Capture the cell that displays the provided text and extract its [X, Y] central coordinate. 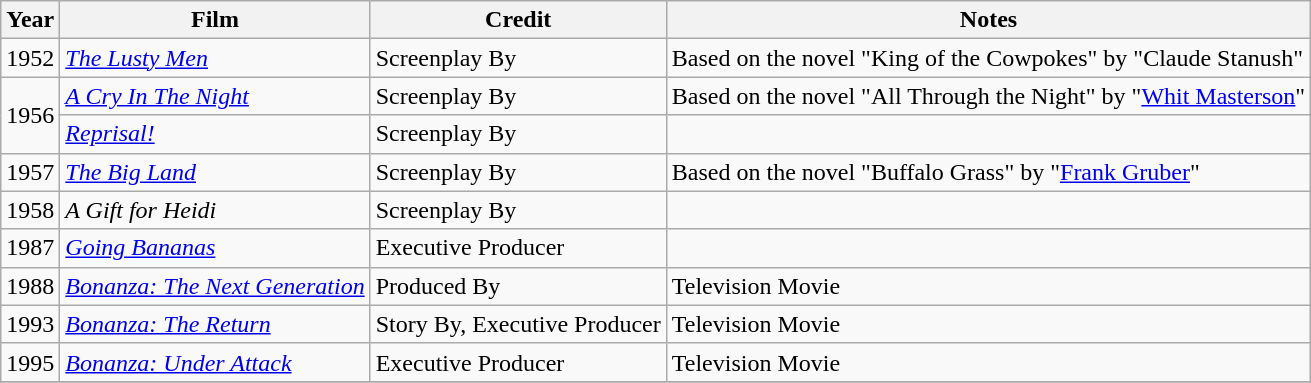
Based on the novel "King of the Cowpokes" by "Claude Stanush" [988, 58]
Notes [988, 20]
Story By, Executive Producer [518, 324]
A Cry In The Night [215, 96]
The Big Land [215, 172]
The Lusty Men [215, 58]
1995 [30, 362]
Film [215, 20]
Year [30, 20]
Based on the novel "Buffalo Grass" by "Frank Gruber" [988, 172]
Reprisal! [215, 134]
Bonanza: The Next Generation [215, 286]
Going Bananas [215, 248]
Based on the novel "All Through the Night" by "Whit Masterson" [988, 96]
1993 [30, 324]
Bonanza: Under Attack [215, 362]
A Gift for Heidi [215, 210]
Bonanza: The Return [215, 324]
1957 [30, 172]
1956 [30, 115]
1952 [30, 58]
1988 [30, 286]
Produced By [518, 286]
Credit [518, 20]
1987 [30, 248]
1958 [30, 210]
